Detect which cell encompasses the target text, then output its [X, Y] center coordinate. 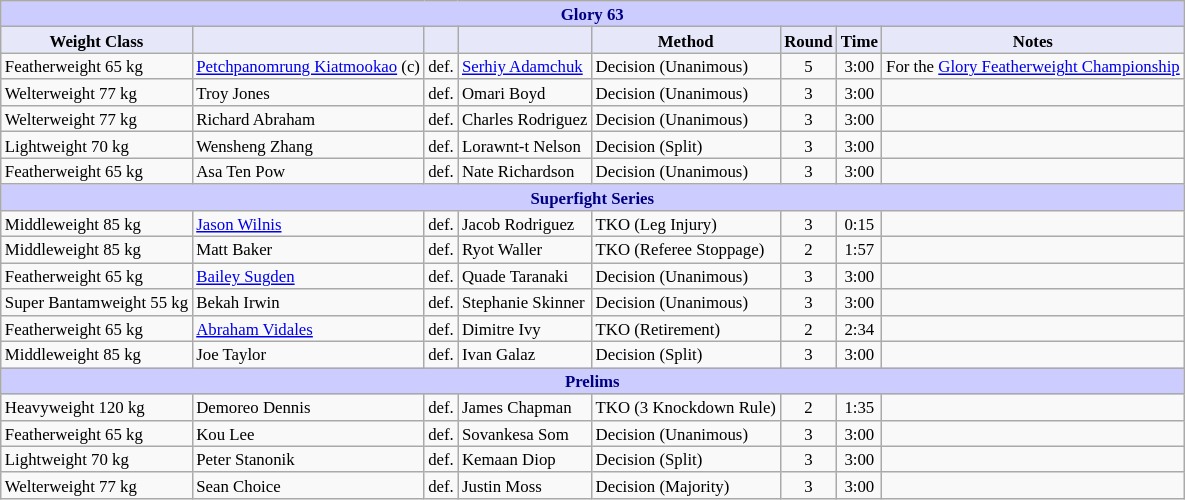
Notes [1033, 40]
Abraham Vidales [308, 328]
Quade Taranaki [525, 276]
Jason Wilnis [308, 224]
Time [860, 40]
Superfight Series [592, 197]
Omari Boyd [525, 93]
Demoreo Dennis [308, 407]
5 [808, 66]
Troy Jones [308, 93]
For the Glory Featherweight Championship [1033, 66]
Asa Ten Pow [308, 171]
Charles Rodriguez [525, 119]
James Chapman [525, 407]
Bekah Irwin [308, 302]
Heavyweight 120 kg [96, 407]
Jacob Rodriguez [525, 224]
Petchpanomrung Kiatmookao (c) [308, 66]
Dimitre Ivy [525, 328]
TKO (Leg Injury) [686, 224]
Richard Abraham [308, 119]
Nate Richardson [525, 171]
Decision (Majority) [686, 486]
Bailey Sugden [308, 276]
Sovankesa Som [525, 433]
Weight Class [96, 40]
Peter Stanonik [308, 459]
TKO (Referee Stoppage) [686, 250]
Method [686, 40]
Serhiy Adamchuk [525, 66]
TKO (3 Knockdown Rule) [686, 407]
Ivan Galaz [525, 355]
Sean Choice [308, 486]
Super Bantamweight 55 kg [96, 302]
Lorawnt-t Nelson [525, 145]
Prelims [592, 381]
Matt Baker [308, 250]
0:15 [860, 224]
Round [808, 40]
2:34 [860, 328]
Joe Taylor [308, 355]
1:35 [860, 407]
Wensheng Zhang [308, 145]
Justin Moss [525, 486]
Glory 63 [592, 14]
Kou Lee [308, 433]
TKO (Retirement) [686, 328]
Ryot Waller [525, 250]
Kemaan Diop [525, 459]
1:57 [860, 250]
Stephanie Skinner [525, 302]
